Determine the [x, y] coordinate at the center of the cell enclosing the given text.  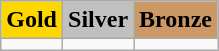
Bronze [176, 20]
Gold [32, 20]
Silver [98, 20]
